Return the [x, y] coordinate for the center point of the cell that contains the specified text.  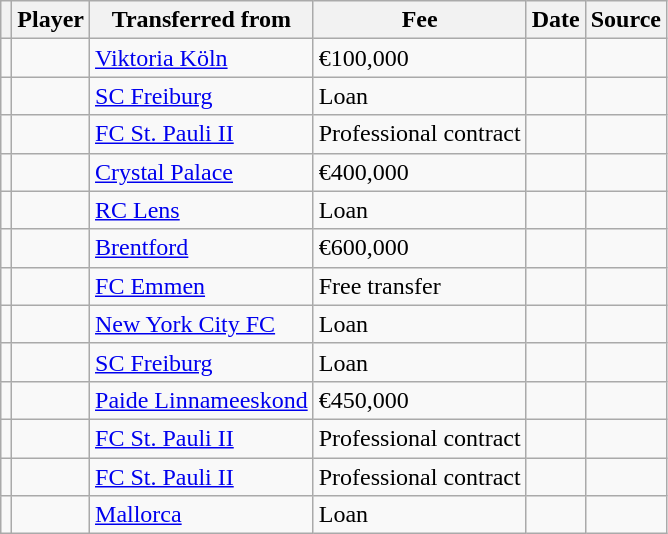
New York City FC [202, 324]
€400,000 [420, 172]
€100,000 [420, 58]
€600,000 [420, 248]
Fee [420, 20]
Brentford [202, 248]
Date [556, 20]
Free transfer [420, 286]
RC Lens [202, 210]
Source [626, 20]
FC Emmen [202, 286]
Mallorca [202, 515]
€450,000 [420, 400]
Paide Linnameeskond [202, 400]
Transferred from [202, 20]
Player [51, 20]
Crystal Palace [202, 172]
Viktoria Köln [202, 58]
